Return the (X, Y) coordinate for the center point of the cell that contains the specified text.  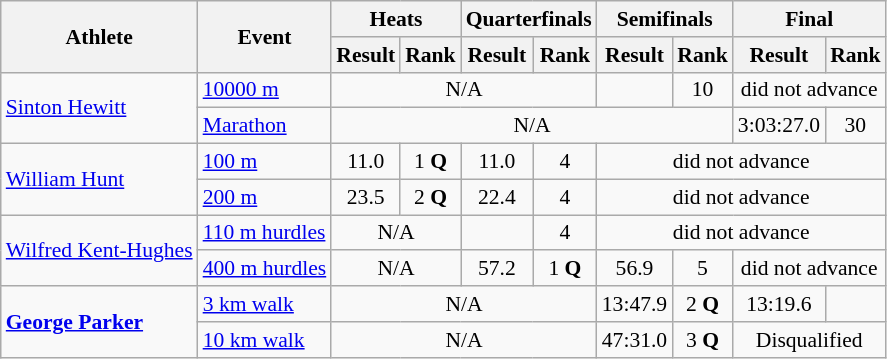
57.2 (497, 269)
30 (856, 126)
200 m (265, 197)
13:19.6 (779, 304)
Final (810, 19)
10000 m (265, 90)
Wilfred Kent-Hughes (100, 250)
Quarterfinals (529, 19)
Athlete (100, 36)
3 km walk (265, 304)
Disqualified (810, 340)
William Hunt (100, 180)
110 m hurdles (265, 233)
George Parker (100, 322)
Event (265, 36)
Marathon (265, 126)
100 m (265, 162)
23.5 (366, 197)
400 m hurdles (265, 269)
Sinton Hewitt (100, 108)
13:47.9 (634, 304)
3:03:27.0 (779, 126)
3 Q (702, 340)
10 km walk (265, 340)
22.4 (497, 197)
5 (702, 269)
10 (702, 90)
56.9 (634, 269)
47:31.0 (634, 340)
Heats (396, 19)
Semifinals (665, 19)
